Return (x, y) of the center of cell containing provided text 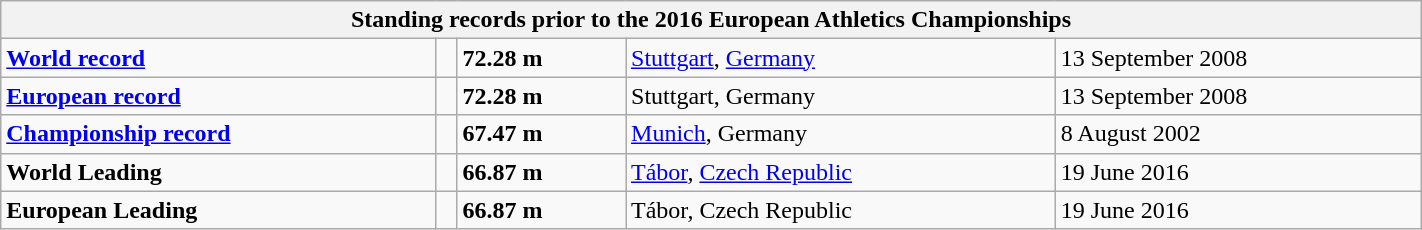
Standing records prior to the 2016 European Athletics Championships (711, 20)
8 August 2002 (1238, 134)
Championship record (219, 134)
Munich, Germany (841, 134)
67.47 m (542, 134)
European Leading (219, 210)
World record (219, 58)
World Leading (219, 172)
European record (219, 96)
